Output the (X, Y) coordinate of the center of the cell containing the given text.  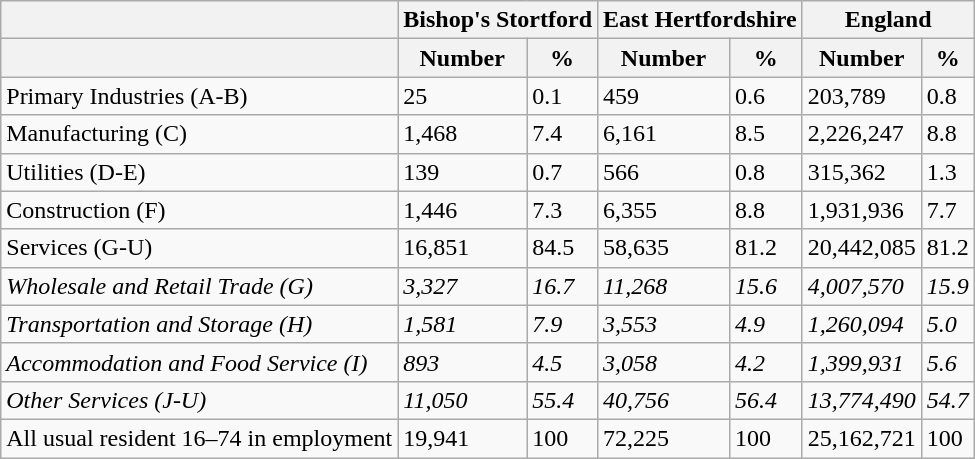
58,635 (664, 248)
315,362 (862, 172)
25 (462, 96)
Wholesale and Retail Trade (G) (200, 286)
Services (G-U) (200, 248)
Manufacturing (C) (200, 134)
15.9 (948, 286)
3,553 (664, 324)
7.4 (562, 134)
4.9 (766, 324)
England (888, 20)
1,931,936 (862, 210)
5.0 (948, 324)
1,260,094 (862, 324)
0.6 (766, 96)
1,581 (462, 324)
6,161 (664, 134)
7.3 (562, 210)
7.9 (562, 324)
16.7 (562, 286)
3,327 (462, 286)
Accommodation and Food Service (I) (200, 362)
139 (462, 172)
6,355 (664, 210)
4.2 (766, 362)
566 (664, 172)
0.1 (562, 96)
All usual resident 16–74 in employment (200, 438)
1,446 (462, 210)
84.5 (562, 248)
16,851 (462, 248)
Utilities (D-E) (200, 172)
13,774,490 (862, 400)
1.3 (948, 172)
203,789 (862, 96)
54.7 (948, 400)
15.6 (766, 286)
Transportation and Storage (H) (200, 324)
4,007,570 (862, 286)
5.6 (948, 362)
Primary Industries (A-B) (200, 96)
459 (664, 96)
893 (462, 362)
4.5 (562, 362)
1,468 (462, 134)
3,058 (664, 362)
20,442,085 (862, 248)
8.5 (766, 134)
2,226,247 (862, 134)
7.7 (948, 210)
55.4 (562, 400)
72,225 (664, 438)
56.4 (766, 400)
Other Services (J-U) (200, 400)
0.7 (562, 172)
1,399,931 (862, 362)
40,756 (664, 400)
East Hertfordshire (700, 20)
Construction (F) (200, 210)
19,941 (462, 438)
Bishop's Stortford (498, 20)
25,162,721 (862, 438)
11,268 (664, 286)
11,050 (462, 400)
